Pinpoint the cell where the given text exists, returning its (x, y) midpoint coordinate. 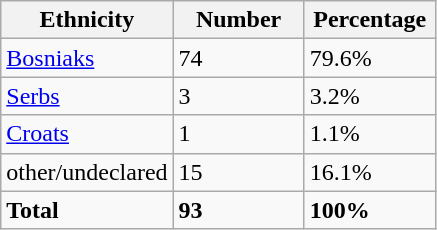
1 (238, 134)
3.2% (370, 96)
15 (238, 172)
Croats (87, 134)
16.1% (370, 172)
other/undeclared (87, 172)
Number (238, 20)
Total (87, 210)
79.6% (370, 58)
93 (238, 210)
3 (238, 96)
Percentage (370, 20)
74 (238, 58)
Ethnicity (87, 20)
Bosniaks (87, 58)
Serbs (87, 96)
100% (370, 210)
1.1% (370, 134)
